Determine the [x, y] coordinate at the center of the cell enclosing the given text.  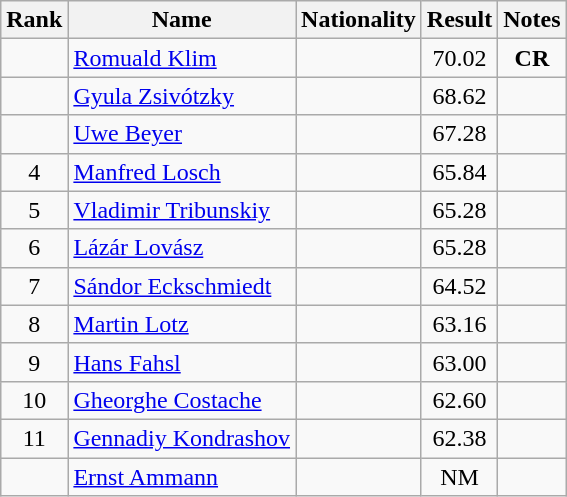
Gheorghe Costache [182, 400]
6 [34, 248]
64.52 [459, 286]
Sándor Eckschmiedt [182, 286]
Gyula Zsivótzky [182, 96]
Notes [532, 20]
11 [34, 438]
9 [34, 362]
Hans Fahsl [182, 362]
Uwe Beyer [182, 134]
Result [459, 20]
Nationality [359, 20]
10 [34, 400]
CR [532, 58]
5 [34, 210]
Martin Lotz [182, 324]
63.16 [459, 324]
Lázár Lovász [182, 248]
62.38 [459, 438]
NM [459, 477]
Name [182, 20]
62.60 [459, 400]
Gennadiy Kondrashov [182, 438]
8 [34, 324]
70.02 [459, 58]
Romuald Klim [182, 58]
Vladimir Tribunskiy [182, 210]
4 [34, 172]
Manfred Losch [182, 172]
7 [34, 286]
Ernst Ammann [182, 477]
63.00 [459, 362]
67.28 [459, 134]
68.62 [459, 96]
Rank [34, 20]
65.84 [459, 172]
